Identify which cell holds the provided text, then report its [X, Y] central coordinate. 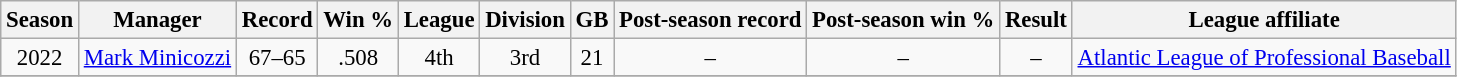
Atlantic League of Professional Baseball [1264, 58]
Division [525, 20]
Manager [157, 20]
Win % [358, 20]
League [438, 20]
.508 [358, 58]
Result [1036, 20]
Post-season win % [904, 20]
League affiliate [1264, 20]
Post-season record [710, 20]
21 [592, 58]
67–65 [276, 58]
2022 [40, 58]
4th [438, 58]
3rd [525, 58]
GB [592, 20]
Season [40, 20]
Mark Minicozzi [157, 58]
Record [276, 20]
